Output the [x, y] coordinate of the center of the cell containing the given text.  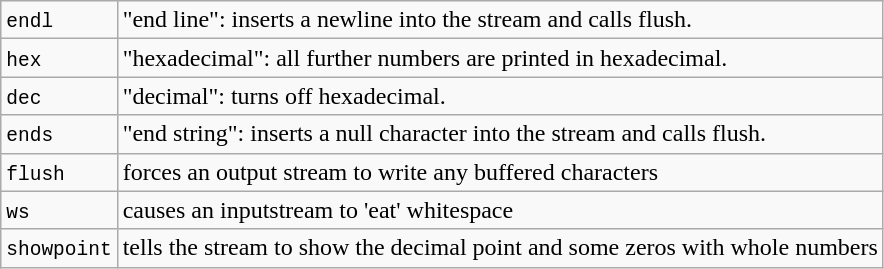
tells the stream to show the decimal point and some zeros with whole numbers [500, 248]
ws [59, 210]
showpoint [59, 248]
flush [59, 172]
dec [59, 96]
"decimal": turns off hexadecimal. [500, 96]
hex [59, 58]
endl [59, 20]
"end line": inserts a newline into the stream and calls flush. [500, 20]
forces an output stream to write any buffered characters [500, 172]
"end string": inserts a null character into the stream and calls flush. [500, 134]
ends [59, 134]
"hexadecimal": all further numbers are printed in hexadecimal. [500, 58]
causes an inputstream to 'eat' whitespace [500, 210]
